Find where the given text appears and provide that cell's center as [x, y] coordinate. 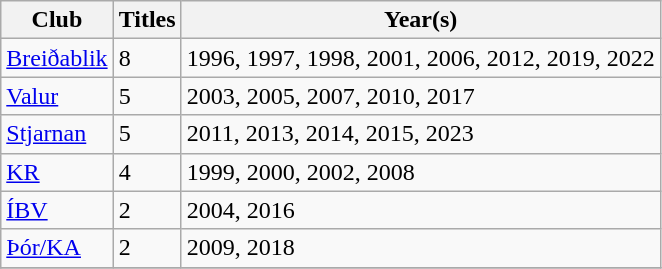
2004, 2016 [420, 210]
Year(s) [420, 20]
Þór/KA [57, 248]
Valur [57, 96]
Stjarnan [57, 134]
Titles [147, 20]
2009, 2018 [420, 248]
1999, 2000, 2002, 2008 [420, 172]
2011, 2013, 2014, 2015, 2023 [420, 134]
Club [57, 20]
Breiðablik [57, 58]
ÍBV [57, 210]
2003, 2005, 2007, 2010, 2017 [420, 96]
KR [57, 172]
4 [147, 172]
1996, 1997, 1998, 2001, 2006, 2012, 2019, 2022 [420, 58]
8 [147, 58]
